For the text-containing cell, return its midpoint in [X, Y] coordinate format. 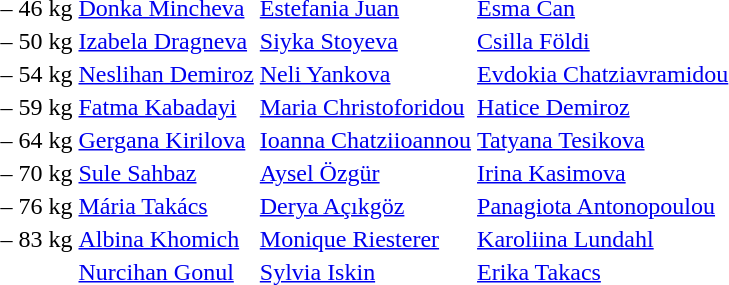
Derya Açıkgöz [365, 206]
Fatma Kabadayi [166, 107]
Gergana Kirilova [166, 140]
Ioanna Chatziioannou [365, 140]
Neslihan Demiroz [166, 74]
Izabela Dragneva [166, 41]
Aysel Özgür [365, 173]
Mária Takács [166, 206]
Monique Riesterer [365, 239]
Albina Khomich [166, 239]
Siyka Stoyeva [365, 41]
Maria Christoforidou [365, 107]
Neli Yankova [365, 74]
Sule Sahbaz [166, 173]
